Return the [X, Y] coordinate for the center point of the cell that contains the specified text.  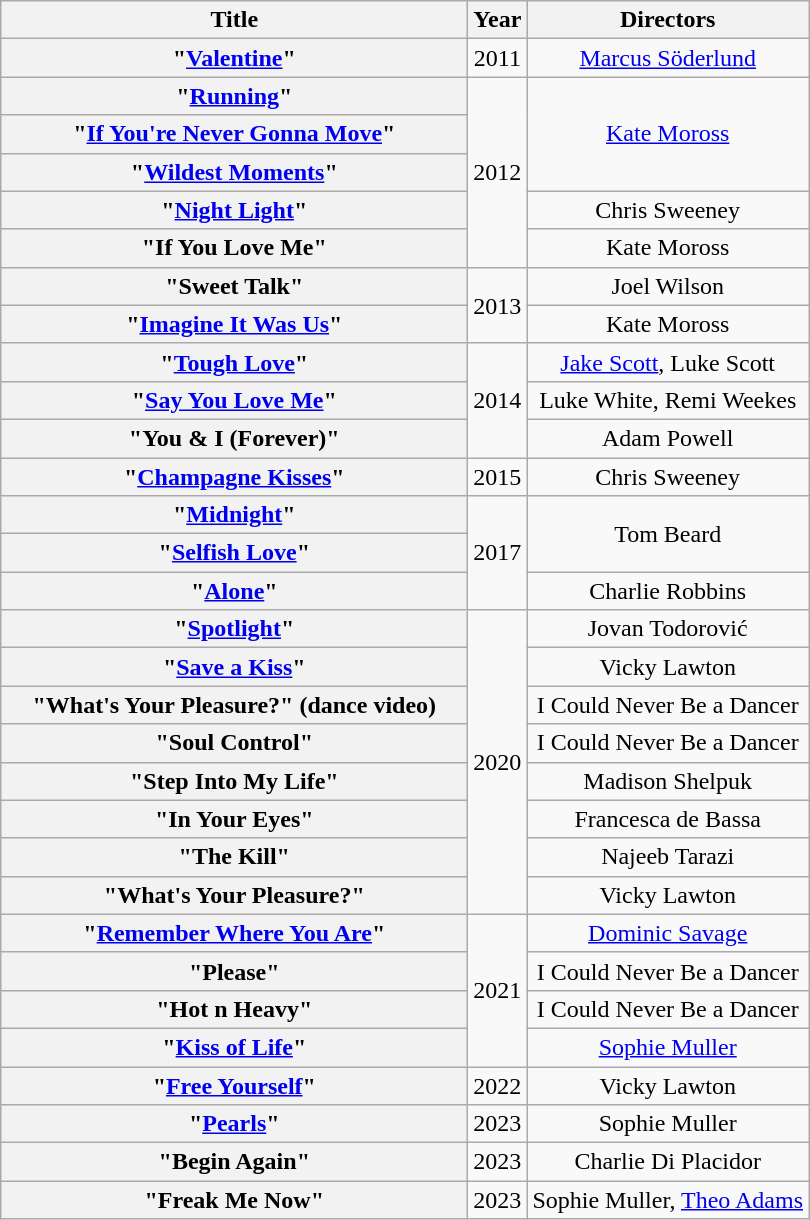
"Tough Love" [234, 362]
Adam Powell [668, 438]
Jake Scott, Luke Scott [668, 362]
2011 [498, 58]
"Kiss of Life" [234, 1047]
"Spotlight" [234, 629]
"Selfish Love" [234, 553]
Luke White, Remi Weekes [668, 400]
"Begin Again" [234, 1162]
"Alone" [234, 591]
Jovan Todorović [668, 629]
"Valentine" [234, 58]
"Pearls" [234, 1124]
"Wildest Moments" [234, 172]
Marcus Söderlund [668, 58]
Charlie Di Placidor [668, 1162]
Dominic Savage [668, 933]
2021 [498, 990]
"Champagne Kisses" [234, 477]
"Sweet Talk" [234, 286]
"The Kill" [234, 857]
"Free Yourself" [234, 1085]
"Hot n Heavy" [234, 1009]
2014 [498, 400]
2022 [498, 1085]
Sophie Muller, Theo Adams [668, 1200]
"What's Your Pleasure?" (dance video) [234, 705]
"Freak Me Now" [234, 1200]
"If You're Never Gonna Move" [234, 134]
Title [234, 20]
2020 [498, 762]
Francesca de Bassa [668, 819]
2012 [498, 172]
Joel Wilson [668, 286]
2013 [498, 305]
"Soul Control" [234, 743]
Charlie Robbins [668, 591]
Tom Beard [668, 534]
Year [498, 20]
"Save a Kiss" [234, 667]
2017 [498, 553]
"Running" [234, 96]
Directors [668, 20]
"Remember Where You Are" [234, 933]
"Midnight" [234, 515]
"If You Love Me" [234, 248]
"Step Into My Life" [234, 781]
"Night Light" [234, 210]
Madison Shelpuk [668, 781]
"Please" [234, 971]
"What's Your Pleasure?" [234, 895]
"You & I (Forever)" [234, 438]
Najeeb Tarazi [668, 857]
"In Your Eyes" [234, 819]
"Imagine It Was Us" [234, 324]
2015 [498, 477]
"Say You Love Me" [234, 400]
